Provide the [X, Y] coordinate of the cell's center where the given text is located.  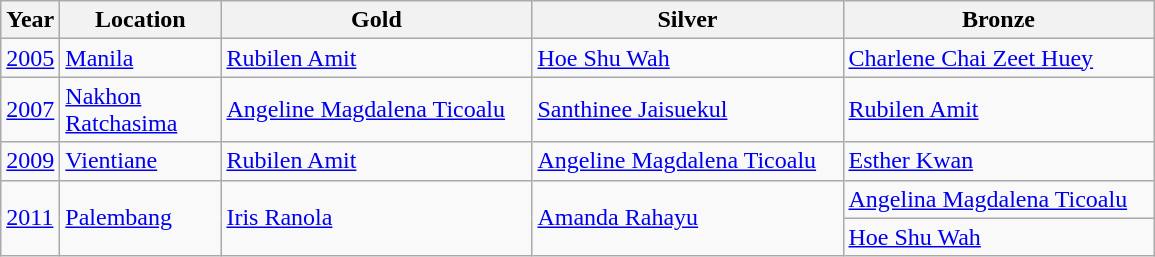
Angelina Magdalena Ticoalu [998, 199]
Esther Kwan [998, 161]
Nakhon Ratchasima [140, 110]
2005 [30, 58]
Gold [376, 20]
2007 [30, 110]
Silver [688, 20]
Santhinee Jaisuekul [688, 110]
2011 [30, 218]
2009 [30, 161]
Location [140, 20]
Manila [140, 58]
Charlene Chai Zeet Huey [998, 58]
Year [30, 20]
Vientiane [140, 161]
Amanda Rahayu [688, 218]
Iris Ranola [376, 218]
Bronze [998, 20]
Palembang [140, 218]
